Capture the cell that displays the provided text and extract its (X, Y) central coordinate. 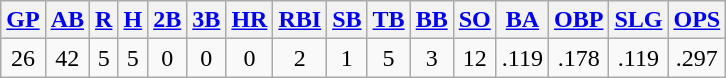
BB (432, 20)
HR (250, 20)
3 (432, 58)
.297 (697, 58)
2B (168, 20)
AB (67, 20)
SO (474, 20)
.178 (578, 58)
1 (347, 58)
OBP (578, 20)
12 (474, 58)
R (104, 20)
2 (300, 58)
RBI (300, 20)
SLG (638, 20)
26 (23, 58)
H (133, 20)
TB (388, 20)
OPS (697, 20)
SB (347, 20)
42 (67, 58)
BA (522, 20)
GP (23, 20)
3B (206, 20)
